Capture the cell that displays the provided text and extract its (x, y) central coordinate. 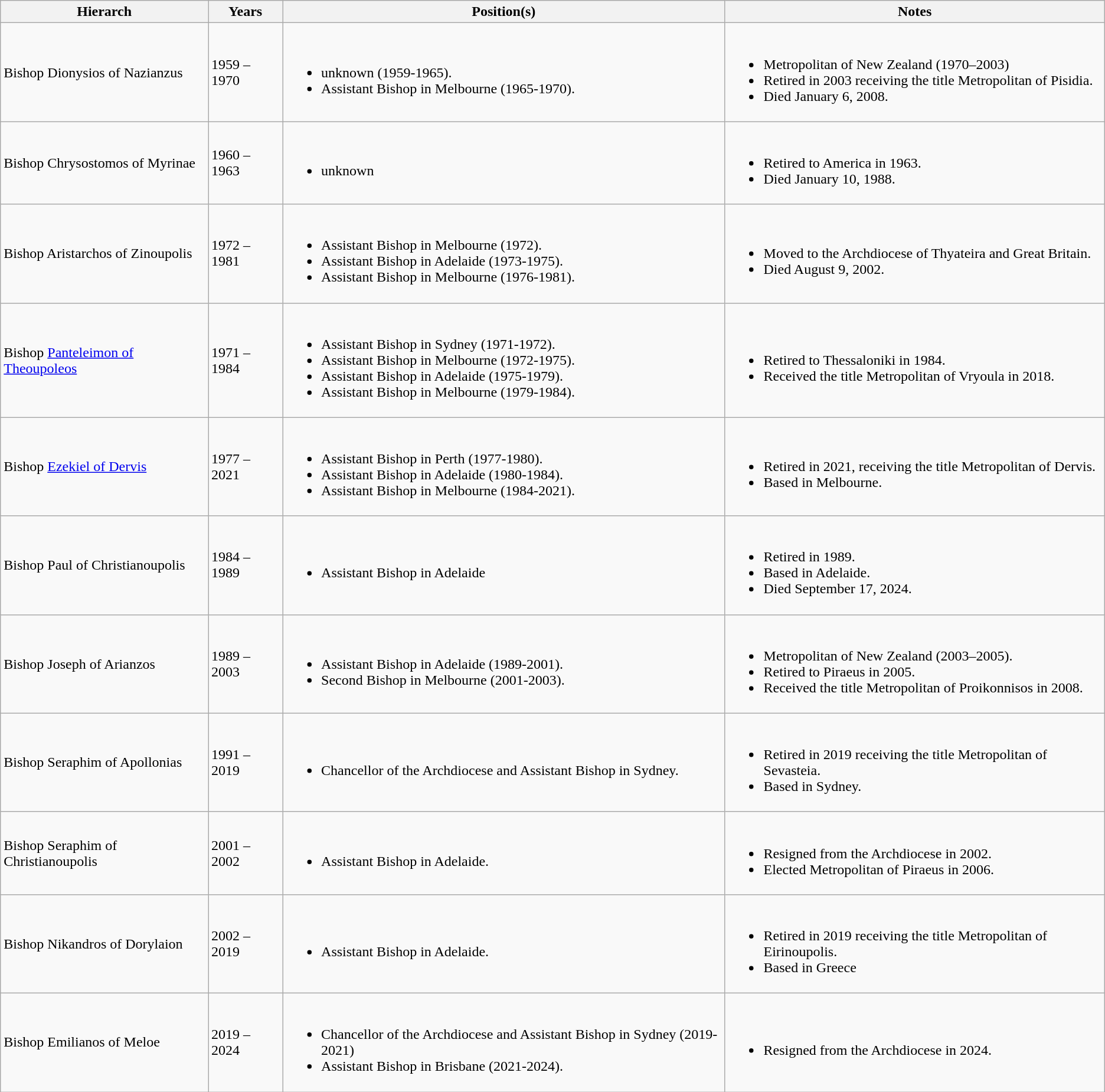
Resigned from the Archdiocese in 2024. (915, 1042)
Years (246, 12)
Resigned from the Archdiocese in 2002.Elected Metropolitan of Piraeus in 2006. (915, 853)
Assistant Bishop in Melbourne (1972).Assistant Bishop in Adelaide (1973-1975).Assistant Bishop in Melbourne (1976-1981). (504, 254)
Assistant Bishop in Adelaide (1989-2001).Second Bishop in Melbourne (2001-2003). (504, 663)
Bishop Ezekiel of Dervis (104, 466)
1984 – 1989 (246, 565)
1991 – 2019 (246, 763)
Chancellor of the Archdiocese and Assistant Bishop in Sydney (2019-2021)Assistant Bishop in Brisbane (2021-2024). (504, 1042)
1977 – 2021 (246, 466)
Retired in 2021, receiving the title Metropolitan of Dervis.Based in Melbourne. (915, 466)
2019 – 2024 (246, 1042)
2002 – 2019 (246, 943)
Hierarch (104, 12)
Bishop Nikandros of Dorylaion (104, 943)
Bishop Chrysostomos of Myrinae (104, 163)
1959 – 1970 (246, 72)
Moved to the Archdiocese of Thyateira and Great Britain.Died August 9, 2002. (915, 254)
Retired in 2019 receiving the title Metropolitan of Eirinoupolis.Based in Greece (915, 943)
Bishop Seraphim of Apollonias (104, 763)
1960 – 1963 (246, 163)
Assistant Bishop in Perth (1977-1980).Assistant Bishop in Adelaide (1980-1984).Assistant Bishop in Melbourne (1984-2021). (504, 466)
2001 – 2002 (246, 853)
Bishop Joseph of Arianzos (104, 663)
1971 – 1984 (246, 360)
Retired to America in 1963.Died January 10, 1988. (915, 163)
Bishop Aristarchos of Zinoupolis (104, 254)
1972 – 1981 (246, 254)
Bishop Dionysios of Nazianzus (104, 72)
Bishop Panteleimon of Theoupoleos (104, 360)
unknown (1959-1965).Assistant Bishop in Melbourne (1965-1970). (504, 72)
Bishop Paul of Christianoupolis (104, 565)
Chancellor of the Archdiocese and Assistant Bishop in Sydney. (504, 763)
Bishop Emilianos of Meloe (104, 1042)
Notes (915, 12)
Retired in 2019 receiving the title Metropolitan of Sevasteia.Based in Sydney. (915, 763)
Bishop Seraphim of Christianoupolis (104, 853)
1989 – 2003 (246, 663)
Position(s) (504, 12)
Metropolitan of New Zealand (1970–2003)Retired in 2003 receiving the title Metropolitan of Pisidia.Died January 6, 2008. (915, 72)
unknown (504, 163)
Assistant Bishop in Adelaide (504, 565)
Retired in 1989.Based in Adelaide.Died September 17, 2024. (915, 565)
Retired to Thessaloniki in 1984.Received the title Metropolitan of Vryoula in 2018. (915, 360)
Metropolitan of New Zealand (2003–2005).Retired to Piraeus in 2005.Received the title Metropolitan of Proikonnisos in 2008. (915, 663)
